Return the (X, Y) coordinate for the center point of the cell that contains the specified text.  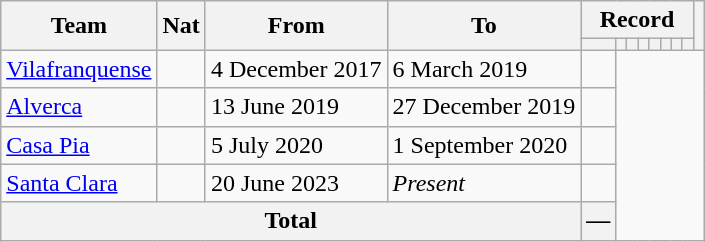
4 December 2017 (296, 69)
6 March 2019 (484, 69)
Vilafranquense (79, 69)
13 June 2019 (296, 107)
— (598, 221)
Team (79, 26)
27 December 2019 (484, 107)
1 September 2020 (484, 145)
From (296, 26)
Nat (181, 26)
To (484, 26)
Total (291, 221)
5 July 2020 (296, 145)
20 June 2023 (296, 183)
Santa Clara (79, 183)
Present (484, 183)
Alverca (79, 107)
Casa Pia (79, 145)
Record (637, 20)
